Provide the (x, y) coordinate of the cell's center where the given text is located.  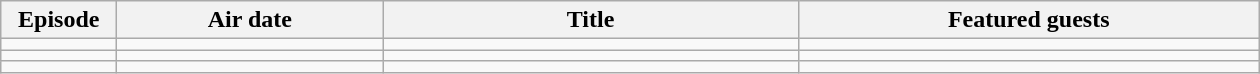
Air date (250, 20)
Episode (59, 20)
Featured guests (1028, 20)
Title (590, 20)
